Locate the cell with the specified text and output its [X, Y] center coordinate. 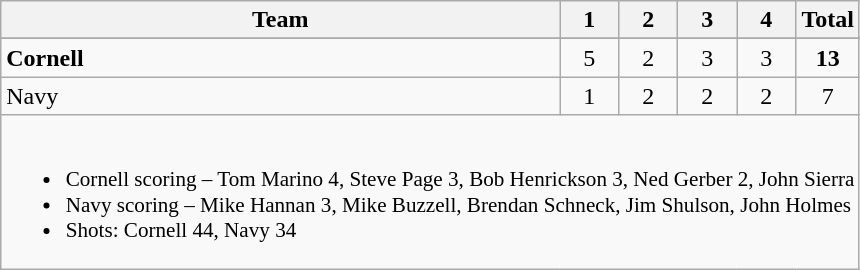
13 [828, 58]
Total [828, 20]
7 [828, 96]
Cornell [280, 58]
Team [280, 20]
Navy [280, 96]
4 [766, 20]
5 [590, 58]
